From the cell containing the given text, extract its center point as [x, y] coordinate. 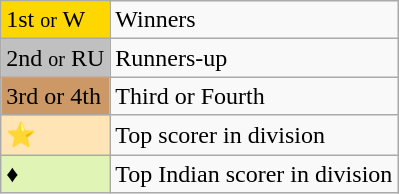
2nd or RU [56, 58]
Winners [254, 20]
Top scorer in division [254, 135]
3rd or 4th [56, 96]
1st or W [56, 20]
Runners-up [254, 58]
♦ [56, 173]
Top Indian scorer in division [254, 173]
Third or Fourth [254, 96]
⭐ [56, 135]
